Determine the (X, Y) coordinate at the center of the cell enclosing the given text.  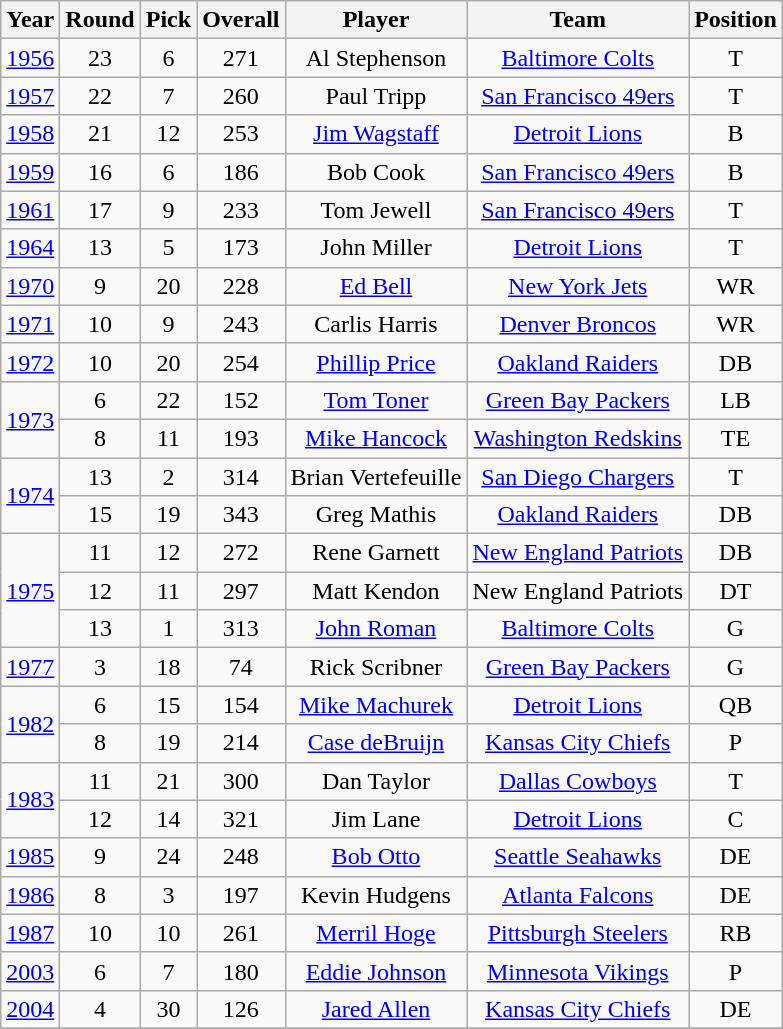
1964 (30, 248)
74 (241, 667)
313 (241, 629)
343 (241, 515)
Position (736, 20)
1970 (30, 286)
John Roman (376, 629)
Tom Jewell (376, 210)
233 (241, 210)
214 (241, 743)
Atlanta Falcons (578, 895)
Ed Bell (376, 286)
Greg Mathis (376, 515)
Dan Taylor (376, 781)
QB (736, 705)
1961 (30, 210)
152 (241, 400)
Paul Tripp (376, 96)
300 (241, 781)
Washington Redskins (578, 438)
Mike Hancock (376, 438)
254 (241, 362)
San Diego Chargers (578, 477)
Bob Cook (376, 172)
John Miller (376, 248)
Eddie Johnson (376, 971)
24 (168, 857)
253 (241, 134)
1975 (30, 591)
Player (376, 20)
Pittsburgh Steelers (578, 933)
1985 (30, 857)
1956 (30, 58)
1974 (30, 496)
1987 (30, 933)
Jim Wagstaff (376, 134)
Rick Scribner (376, 667)
271 (241, 58)
1977 (30, 667)
1982 (30, 724)
Seattle Seahawks (578, 857)
Dallas Cowboys (578, 781)
Jared Allen (376, 1009)
193 (241, 438)
Merril Hoge (376, 933)
Round (100, 20)
1983 (30, 800)
30 (168, 1009)
4 (100, 1009)
126 (241, 1009)
1971 (30, 324)
TE (736, 438)
Carlis Harris (376, 324)
Overall (241, 20)
14 (168, 819)
314 (241, 477)
1958 (30, 134)
228 (241, 286)
Pick (168, 20)
1972 (30, 362)
Team (578, 20)
New York Jets (578, 286)
248 (241, 857)
Phillip Price (376, 362)
Kevin Hudgens (376, 895)
Matt Kendon (376, 591)
Minnesota Vikings (578, 971)
LB (736, 400)
17 (100, 210)
2004 (30, 1009)
243 (241, 324)
261 (241, 933)
272 (241, 553)
C (736, 819)
186 (241, 172)
1957 (30, 96)
Rene Garnett (376, 553)
197 (241, 895)
DT (736, 591)
16 (100, 172)
Case deBruijn (376, 743)
Bob Otto (376, 857)
Year (30, 20)
Denver Broncos (578, 324)
RB (736, 933)
2003 (30, 971)
1973 (30, 419)
Brian Vertefeuille (376, 477)
23 (100, 58)
180 (241, 971)
2 (168, 477)
260 (241, 96)
Mike Machurek (376, 705)
Tom Toner (376, 400)
18 (168, 667)
321 (241, 819)
1986 (30, 895)
1959 (30, 172)
Al Stephenson (376, 58)
1 (168, 629)
Jim Lane (376, 819)
5 (168, 248)
297 (241, 591)
173 (241, 248)
154 (241, 705)
